Determine the (X, Y) coordinate at the center of the cell enclosing the given text.  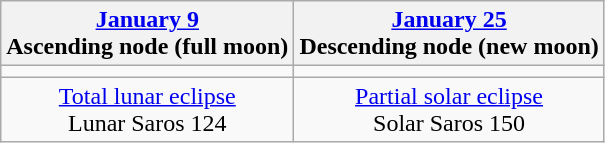
January 25Descending node (new moon) (449, 34)
January 9Ascending node (full moon) (148, 34)
Partial solar eclipseSolar Saros 150 (449, 110)
Total lunar eclipseLunar Saros 124 (148, 110)
